From the cell containing the given text, extract its center point as (X, Y) coordinate. 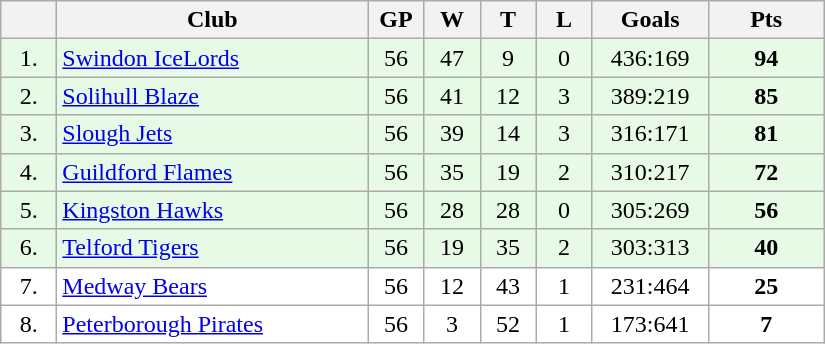
Pts (766, 20)
85 (766, 96)
Medway Bears (212, 286)
Kingston Hawks (212, 210)
94 (766, 58)
5. (29, 210)
7. (29, 286)
389:219 (650, 96)
Guildford Flames (212, 172)
Swindon IceLords (212, 58)
Goals (650, 20)
3. (29, 134)
25 (766, 286)
Peterborough Pirates (212, 324)
Telford Tigers (212, 248)
52 (508, 324)
41 (452, 96)
316:171 (650, 134)
9 (508, 58)
303:313 (650, 248)
Solihull Blaze (212, 96)
L (564, 20)
Slough Jets (212, 134)
39 (452, 134)
40 (766, 248)
14 (508, 134)
T (508, 20)
72 (766, 172)
6. (29, 248)
8. (29, 324)
81 (766, 134)
2. (29, 96)
436:169 (650, 58)
4. (29, 172)
W (452, 20)
7 (766, 324)
GP (396, 20)
305:269 (650, 210)
1. (29, 58)
173:641 (650, 324)
Club (212, 20)
310:217 (650, 172)
43 (508, 286)
47 (452, 58)
231:464 (650, 286)
